For the text-containing cell, return its midpoint in (X, Y) coordinate format. 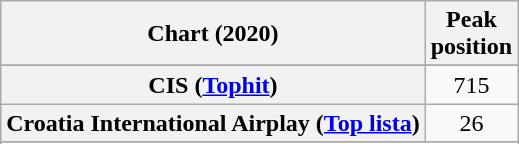
Croatia International Airplay (Top lista) (213, 123)
Peakposition (471, 34)
26 (471, 123)
CIS (Tophit) (213, 85)
715 (471, 85)
Chart (2020) (213, 34)
